Scan for the cell matching the given text and deliver its (X, Y) coordinate at center. 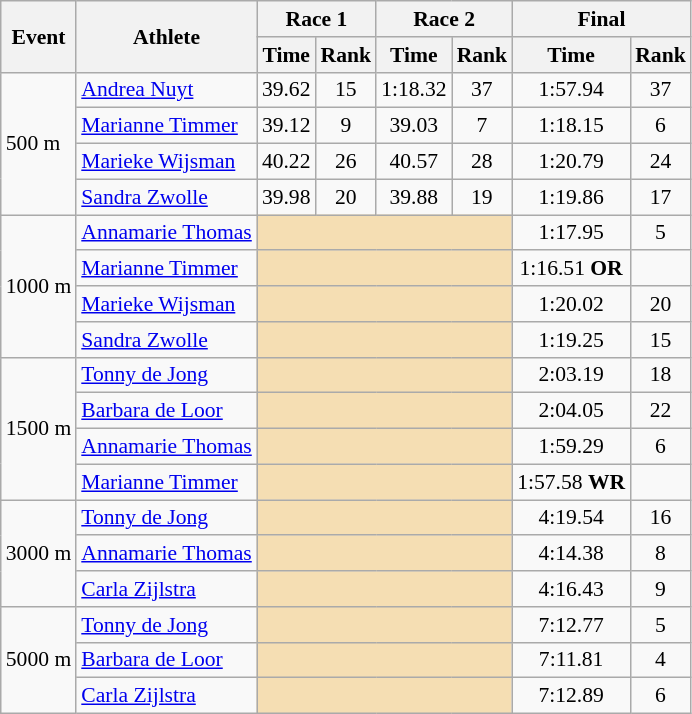
5000 m (38, 660)
Andrea Nuyt (166, 90)
28 (482, 162)
1:18.15 (571, 126)
Event (38, 36)
4 (660, 660)
7:12.89 (571, 696)
40.57 (414, 162)
4:16.43 (571, 589)
4:14.38 (571, 554)
1:59.29 (571, 447)
1000 m (38, 286)
39.03 (414, 126)
7:12.77 (571, 625)
7 (482, 126)
8 (660, 554)
39.12 (286, 126)
16 (660, 518)
2:04.05 (571, 411)
1:17.95 (571, 233)
24 (660, 162)
39.62 (286, 90)
Race 2 (444, 19)
18 (660, 375)
22 (660, 411)
39.98 (286, 197)
1:20.79 (571, 162)
1:19.86 (571, 197)
1:57.94 (571, 90)
500 m (38, 143)
19 (482, 197)
Race 1 (316, 19)
Final (602, 19)
1:19.25 (571, 340)
1:18.32 (414, 90)
Athlete (166, 36)
1:20.02 (571, 304)
40.22 (286, 162)
4:19.54 (571, 518)
39.88 (414, 197)
26 (346, 162)
1:57.58 WR (571, 482)
3000 m (38, 554)
2:03.19 (571, 375)
1:16.51 OR (571, 269)
1500 m (38, 428)
17 (660, 197)
7:11.81 (571, 660)
